Output the (x, y) coordinate of the center of the cell containing the given text.  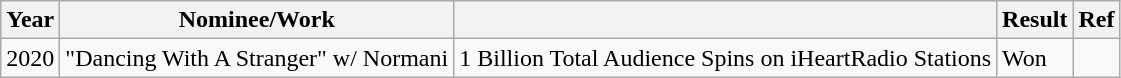
Year (30, 20)
Ref (1096, 20)
1 Billion Total Audience Spins on iHeartRadio Stations (726, 58)
"Dancing With A Stranger" w/ Normani (257, 58)
Won (1035, 58)
Result (1035, 20)
Nominee/Work (257, 20)
2020 (30, 58)
